Return the [X, Y] coordinate for the center point of the cell that contains the specified text.  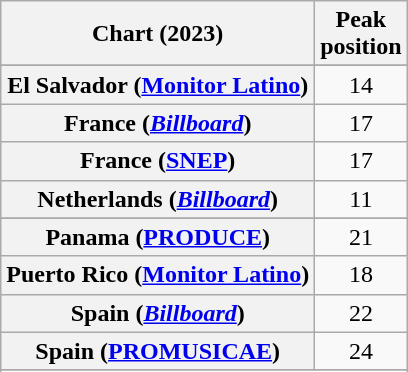
Netherlands (Billboard) [158, 199]
Spain (Billboard) [158, 313]
France (Billboard) [158, 123]
11 [361, 199]
18 [361, 275]
Puerto Rico (Monitor Latino) [158, 275]
Chart (2023) [158, 34]
22 [361, 313]
Panama (PRODUCE) [158, 237]
Peak position [361, 34]
Spain (PROMUSICAE) [158, 351]
El Salvador (Monitor Latino) [158, 85]
24 [361, 351]
France (SNEP) [158, 161]
14 [361, 85]
21 [361, 237]
